Return [x, y] of the center of cell containing provided text 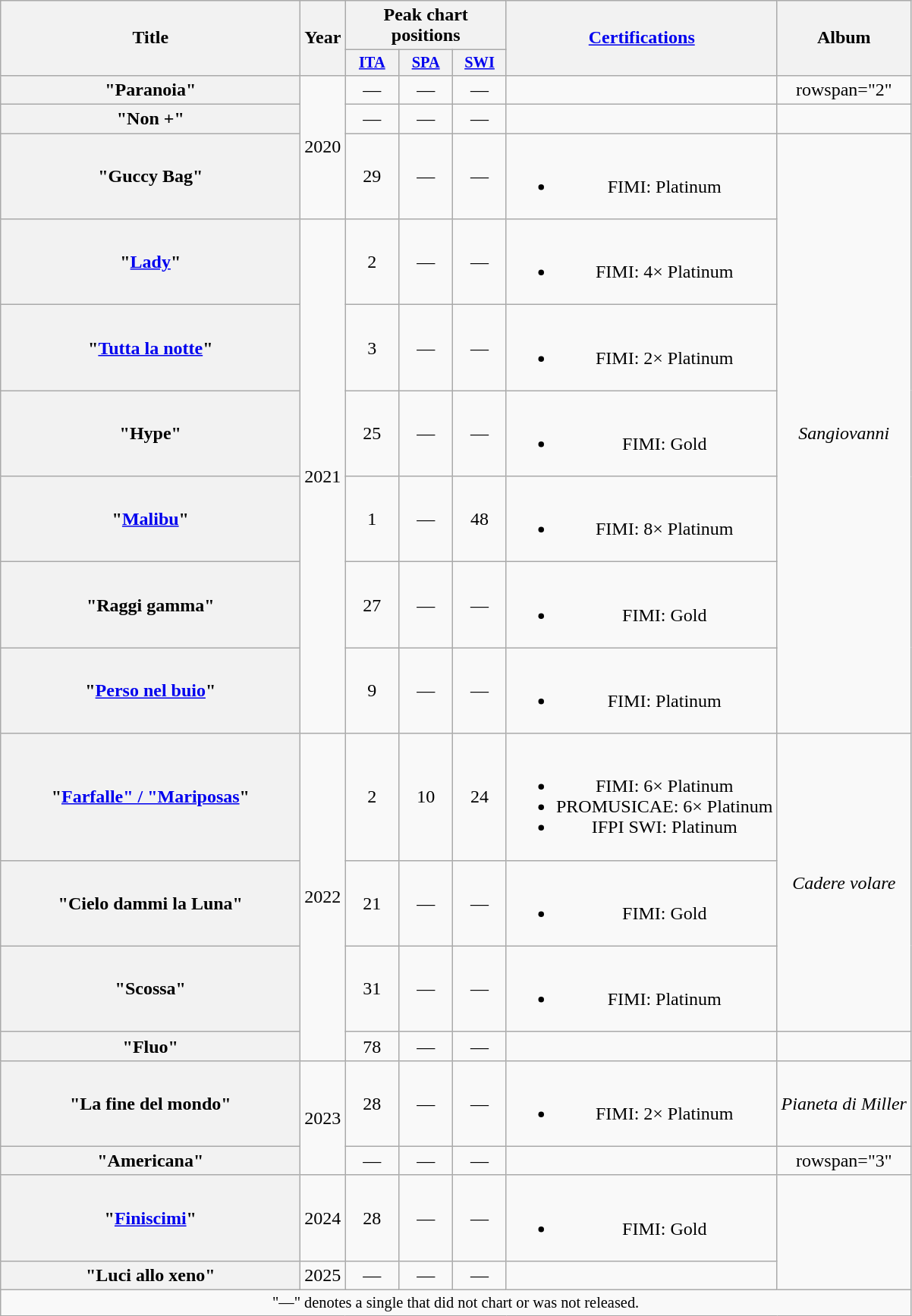
SWI [480, 63]
Title [150, 38]
25 [372, 434]
"Fluo" [150, 1046]
"Raggi gamma" [150, 605]
Year [323, 38]
Certifications [642, 38]
2021 [323, 476]
"Guccy Bag" [150, 176]
2020 [323, 147]
rowspan="2" [844, 90]
"Perso nel buio" [150, 690]
3 [372, 347]
48 [480, 519]
29 [372, 176]
Peak chart positions [426, 26]
"Scossa" [150, 989]
2025 [323, 1275]
"Hype" [150, 434]
FIMI: 4× Platinum [642, 262]
21 [372, 903]
"Non +" [150, 119]
"Paranoia" [150, 90]
FIMI: 6× PlatinumPROMUSICAE: 6× PlatinumIFPI SWI: Platinum [642, 796]
"Malibu" [150, 519]
"La fine del mondo" [150, 1103]
78 [372, 1046]
"Luci allo xeno" [150, 1275]
SPA [426, 63]
2023 [323, 1118]
10 [426, 796]
"Farfalle" / "Mariposas" [150, 796]
"Finiscimi" [150, 1218]
ITA [372, 63]
FIMI: 8× Platinum [642, 519]
31 [372, 989]
Pianeta di Miller [844, 1103]
1 [372, 519]
rowspan="3" [844, 1161]
2024 [323, 1218]
"Lady" [150, 262]
24 [480, 796]
2022 [323, 897]
27 [372, 605]
"—" denotes a single that did not chart or was not released. [456, 1303]
"Cielo dammi la Luna" [150, 903]
9 [372, 690]
"Tutta la notte" [150, 347]
Album [844, 38]
Sangiovanni [844, 434]
Cadere volare [844, 883]
"Americana" [150, 1161]
